Find where the given text appears and provide that cell's center as [x, y] coordinate. 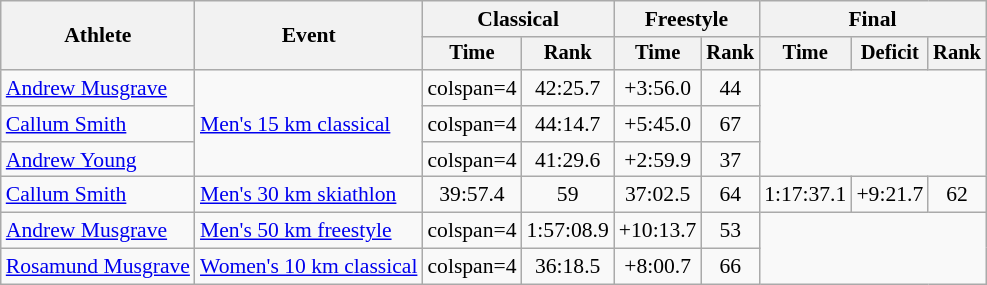
Classical [518, 19]
Final [872, 19]
44 [730, 88]
64 [730, 195]
59 [568, 195]
+8:00.7 [658, 267]
+2:59.9 [658, 160]
Andrew Young [98, 160]
Men's 30 km skiathlon [309, 195]
44:14.7 [568, 124]
Freestyle [686, 19]
+5:45.0 [658, 124]
Women's 10 km classical [309, 267]
41:29.6 [568, 160]
36:18.5 [568, 267]
+3:56.0 [658, 88]
39:57.4 [472, 195]
1:17:37.1 [805, 195]
Athlete [98, 36]
Event [309, 36]
+9:21.7 [890, 195]
42:25.7 [568, 88]
37:02.5 [658, 195]
53 [730, 231]
+10:13.7 [658, 231]
62 [957, 195]
67 [730, 124]
Men's 15 km classical [309, 124]
Deficit [890, 54]
66 [730, 267]
Men's 50 km freestyle [309, 231]
1:57:08.9 [568, 231]
Rosamund Musgrave [98, 267]
37 [730, 160]
